Output the (x, y) coordinate of the center of the cell containing the given text.  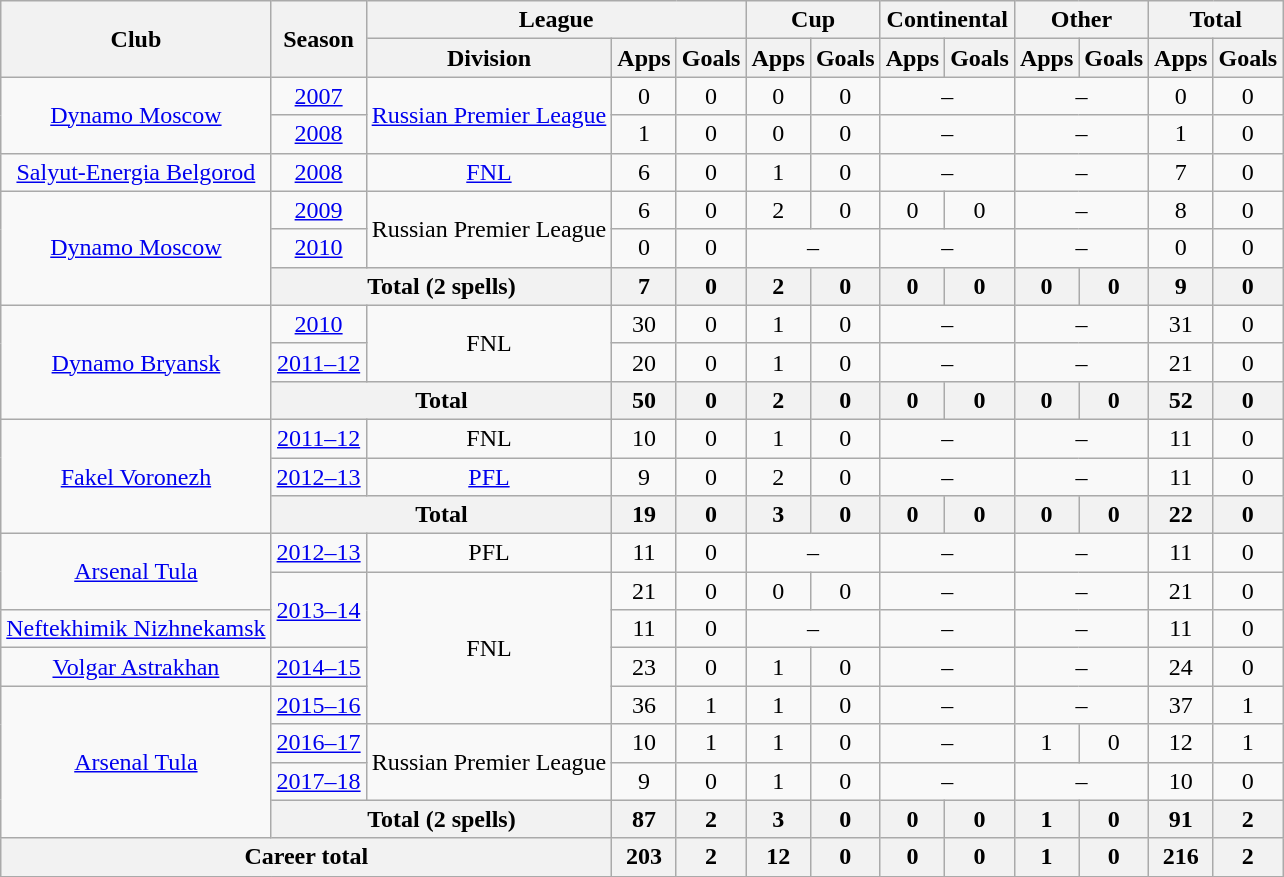
36 (644, 705)
91 (1181, 819)
2016–17 (318, 743)
Other (1081, 20)
Volgar Astrakhan (136, 667)
24 (1181, 667)
2017–18 (318, 781)
50 (644, 400)
87 (644, 819)
2013–14 (318, 610)
Continental (947, 20)
Cup (813, 20)
19 (644, 515)
Season (318, 39)
52 (1181, 400)
Club (136, 39)
League (556, 20)
8 (1181, 210)
2009 (318, 210)
22 (1181, 515)
Fakel Voronezh (136, 476)
Division (489, 58)
23 (644, 667)
Neftekhimik Nizhnekamsk (136, 629)
Salyut-Energia Belgorod (136, 172)
2007 (318, 96)
37 (1181, 705)
Career total (306, 857)
2014–15 (318, 667)
Dynamo Bryansk (136, 362)
30 (644, 324)
216 (1181, 857)
203 (644, 857)
2015–16 (318, 705)
20 (644, 362)
31 (1181, 324)
